Extract the [X, Y] coordinate from the center of the cell holding the provided text.  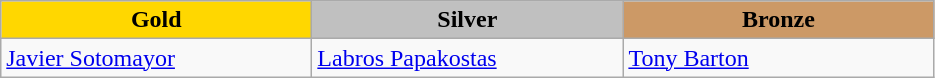
Tony Barton [778, 58]
Javier Sotomayor [156, 58]
Labros Papakostas [468, 58]
Gold [156, 20]
Bronze [778, 20]
Silver [468, 20]
